Return the [X, Y] coordinate for the center point of the cell that contains the specified text.  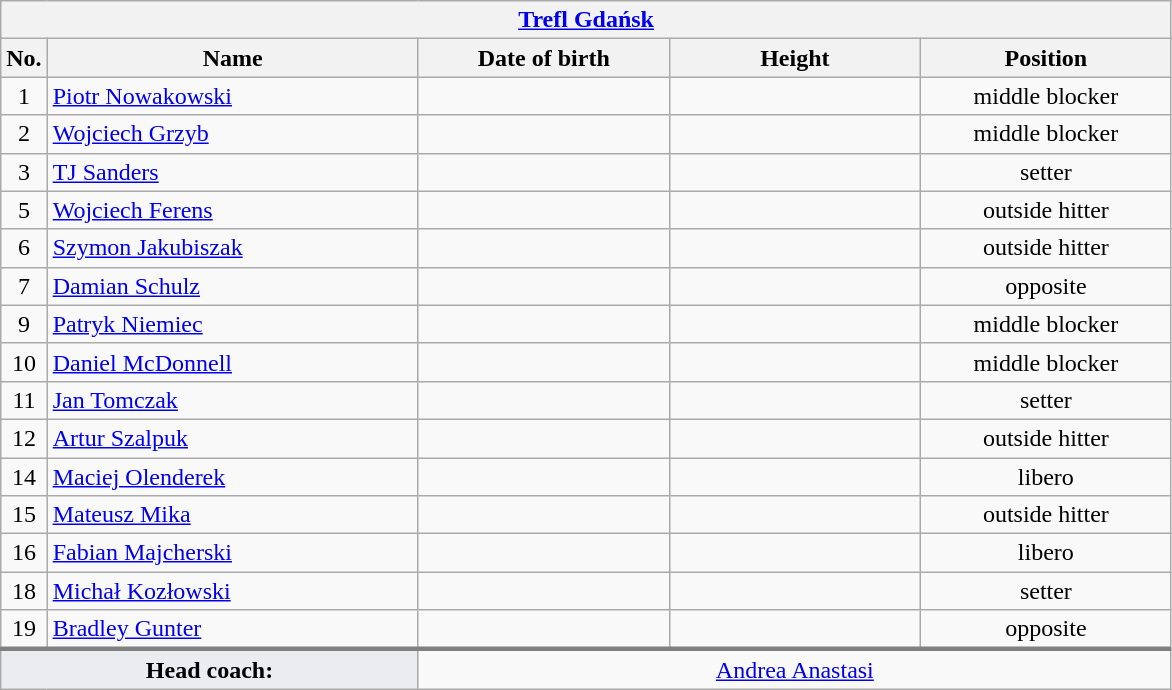
Jan Tomczak [232, 400]
1 [24, 96]
Position [1046, 58]
Wojciech Grzyb [232, 134]
11 [24, 400]
Damian Schulz [232, 286]
10 [24, 362]
Daniel McDonnell [232, 362]
12 [24, 438]
No. [24, 58]
2 [24, 134]
Artur Szalpuk [232, 438]
Maciej Olenderek [232, 477]
Andrea Anastasi [794, 669]
Fabian Majcherski [232, 553]
14 [24, 477]
5 [24, 210]
Head coach: [210, 669]
Trefl Gdańsk [586, 20]
Patryk Niemiec [232, 324]
3 [24, 172]
16 [24, 553]
Height [794, 58]
Michał Kozłowski [232, 591]
Name [232, 58]
Mateusz Mika [232, 515]
18 [24, 591]
6 [24, 248]
19 [24, 630]
Szymon Jakubiszak [232, 248]
9 [24, 324]
7 [24, 286]
TJ Sanders [232, 172]
Wojciech Ferens [232, 210]
Piotr Nowakowski [232, 96]
Bradley Gunter [232, 630]
15 [24, 515]
Date of birth [544, 58]
